Return [x, y] of the center of cell containing provided text 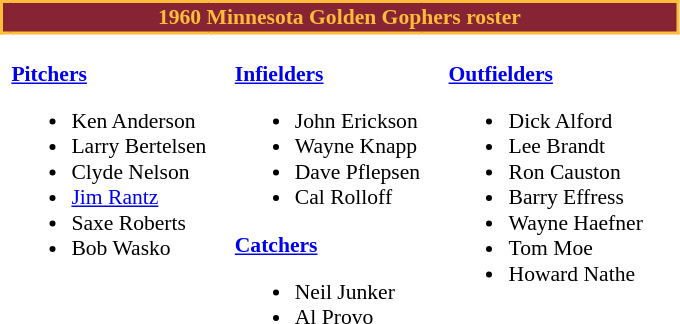
1960 Minnesota Golden Gophers roster [340, 18]
